Pinpoint the cell where the given text exists, returning its (x, y) midpoint coordinate. 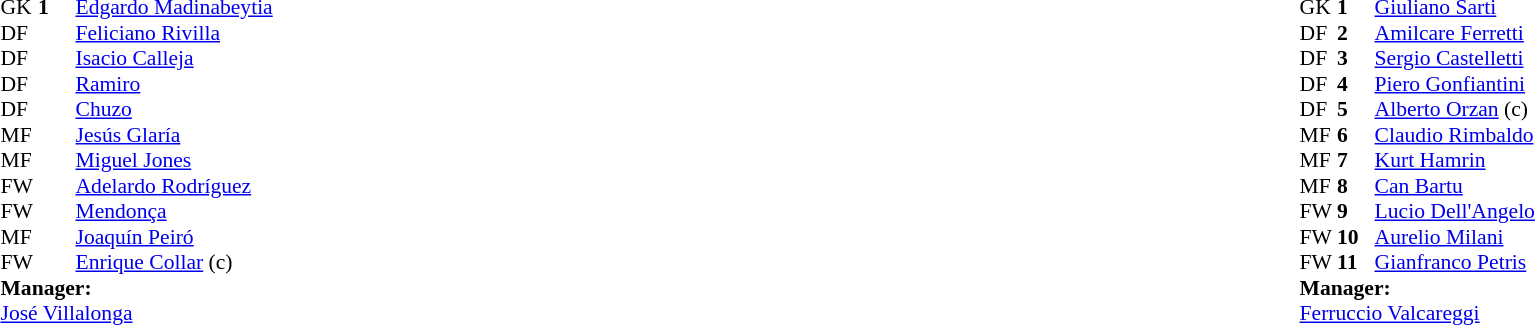
Aurelio Milani (1455, 237)
2 (1356, 33)
Amilcare Ferretti (1455, 33)
Enrique Collar (c) (174, 263)
7 (1356, 161)
6 (1356, 135)
5 (1356, 109)
Gianfranco Petris (1455, 263)
Claudio Rimbaldo (1455, 135)
Jesús Glaría (174, 135)
Ramiro (174, 84)
Joaquín Peiró (174, 237)
Feliciano Rivilla (174, 33)
Isacio Calleja (174, 59)
Adelardo Rodríguez (174, 186)
Miguel Jones (174, 161)
Sergio Castelletti (1455, 59)
11 (1356, 263)
3 (1356, 59)
4 (1356, 84)
8 (1356, 186)
Lucio Dell'Angelo (1455, 211)
Can Bartu (1455, 186)
9 (1356, 211)
10 (1356, 237)
Alberto Orzan (c) (1455, 109)
Piero Gonfiantini (1455, 84)
Chuzo (174, 109)
Kurt Hamrin (1455, 161)
Mendonça (174, 211)
